Pinpoint the cell where the given text exists, returning its [x, y] midpoint coordinate. 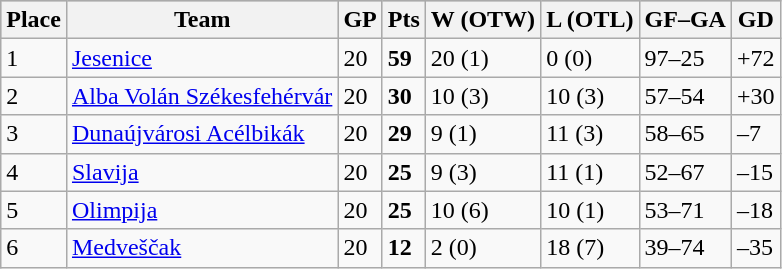
–18 [756, 210]
W (OTW) [482, 20]
39–74 [685, 248]
12 [404, 248]
57–54 [685, 96]
–35 [756, 248]
5 [34, 210]
L (OTL) [590, 20]
58–65 [685, 134]
20 (1) [482, 58]
10 (1) [590, 210]
Alba Volán Székesfehérvár [202, 96]
2 (0) [482, 248]
11 (3) [590, 134]
6 [34, 248]
4 [34, 172]
GD [756, 20]
Olimpija [202, 210]
–15 [756, 172]
10 (6) [482, 210]
Dunaújvárosi Acélbikák [202, 134]
Place [34, 20]
Pts [404, 20]
9 (3) [482, 172]
30 [404, 96]
9 (1) [482, 134]
0 (0) [590, 58]
GF–GA [685, 20]
Team [202, 20]
53–71 [685, 210]
3 [34, 134]
1 [34, 58]
Medveščak [202, 248]
Slavija [202, 172]
–7 [756, 134]
11 (1) [590, 172]
+30 [756, 96]
GP [360, 20]
59 [404, 58]
29 [404, 134]
52–67 [685, 172]
+72 [756, 58]
18 (7) [590, 248]
2 [34, 96]
97–25 [685, 58]
Jesenice [202, 58]
